Search for the cell housing the specified text and yield its (X, Y) center coordinate. 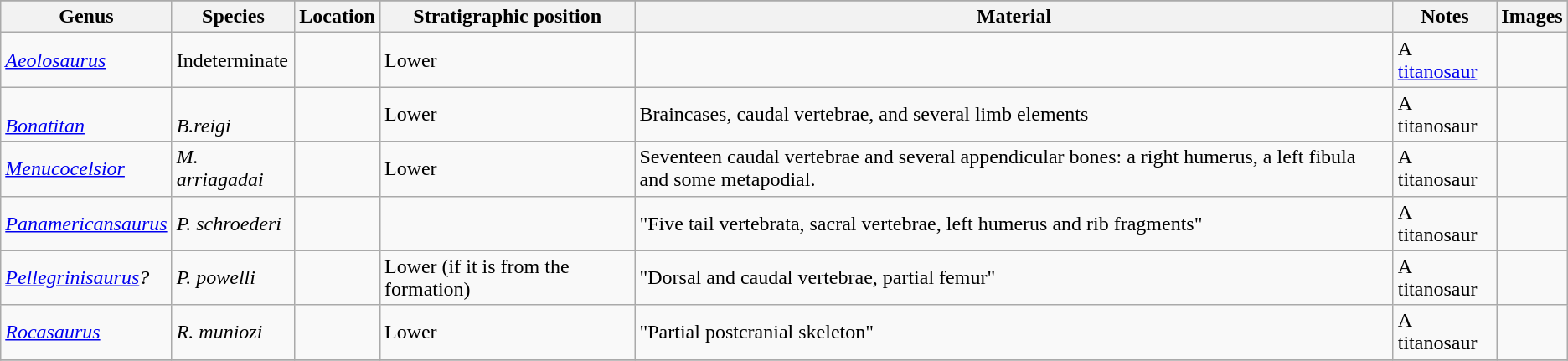
Stratigraphic position (507, 17)
"Partial postcranial skeleton" (1014, 332)
"Five tail vertebrata, sacral vertebrae, left humerus and rib fragments" (1014, 223)
Pellegrinisaurus? (86, 278)
P. schroederi (233, 223)
Menucocelsior (86, 169)
Species (233, 17)
Lower (if it is from the formation) (507, 278)
Indeterminate (233, 60)
Location (338, 17)
B.reigi (233, 114)
Genus (86, 17)
M. arriagadai (233, 169)
Braincases, caudal vertebrae, and several limb elements (1014, 114)
R. muniozi (233, 332)
Rocasaurus (86, 332)
Images (1532, 17)
Bonatitan (86, 114)
Material (1014, 17)
"Dorsal and caudal vertebrae, partial femur" (1014, 278)
Panamericansaurus (86, 223)
Aeolosaurus (86, 60)
P. powelli (233, 278)
Notes (1445, 17)
Seventeen caudal vertebrae and several appendicular bones: a right humerus, a left fibula and some metapodial. (1014, 169)
